Pinpoint the cell where the given text exists, returning its (x, y) midpoint coordinate. 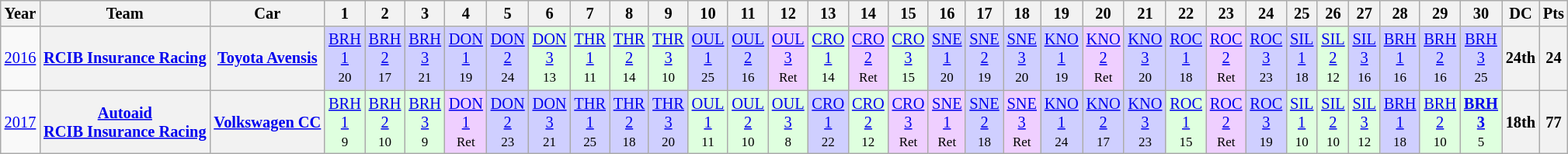
KNO119 (1062, 58)
SNE3Ret (1022, 122)
SNE320 (1022, 58)
2017 (20, 122)
Toyota Avensis (267, 58)
CRO315 (909, 58)
Volkswagen CC (267, 122)
SNE218 (984, 122)
CRO114 (828, 58)
7 (589, 13)
SIL210 (1333, 122)
BRH321 (425, 58)
RCIB Insurance Racing (124, 58)
SNE120 (947, 58)
Pts (1553, 13)
CRO2Ret (868, 58)
KNO217 (1104, 122)
13 (828, 13)
THR218 (629, 122)
SIL118 (1302, 58)
THR214 (629, 58)
8 (629, 13)
10 (708, 13)
BRH325 (1481, 58)
14 (868, 13)
DON1Ret (466, 122)
THR320 (668, 122)
CRO122 (828, 122)
2 (385, 13)
4 (466, 13)
THR310 (668, 58)
Team (124, 13)
THR111 (589, 58)
KNO2Ret (1104, 58)
SIL110 (1302, 122)
20 (1104, 13)
5 (508, 13)
21 (1145, 13)
ROC323 (1266, 58)
19 (1062, 13)
3 (425, 13)
BRH39 (425, 122)
DC (1521, 13)
22 (1186, 13)
1 (345, 13)
CRO3Ret (909, 122)
KNO323 (1145, 122)
15 (909, 13)
6 (550, 13)
BRH19 (345, 122)
OUL111 (708, 122)
OUL125 (708, 58)
DON321 (550, 122)
77 (1553, 122)
OUL38 (788, 122)
SIL312 (1365, 122)
SNE1Ret (947, 122)
16 (947, 13)
BRH116 (1400, 58)
18th (1521, 122)
23 (1226, 13)
DON313 (550, 58)
KNO124 (1062, 122)
CRO212 (868, 122)
12 (788, 13)
DON119 (466, 58)
28 (1400, 13)
27 (1365, 13)
SIL212 (1333, 58)
17 (984, 13)
DON223 (508, 122)
SIL316 (1365, 58)
18 (1022, 13)
AutoaidRCIB Insurance Racing (124, 122)
BRH216 (1440, 58)
ROC115 (1186, 122)
DON224 (508, 58)
30 (1481, 13)
24th (1521, 58)
26 (1333, 13)
Year (20, 13)
ROC118 (1186, 58)
OUL3Ret (788, 58)
BRH217 (385, 58)
ROC319 (1266, 122)
KNO320 (1145, 58)
Car (267, 13)
OUL210 (748, 122)
9 (668, 13)
BRH118 (1400, 122)
25 (1302, 13)
THR125 (589, 122)
BRH120 (345, 58)
29 (1440, 13)
2016 (20, 58)
11 (748, 13)
OUL216 (748, 58)
SNE219 (984, 58)
BRH35 (1481, 122)
